Pinpoint the cell where the given text exists, returning its (X, Y) midpoint coordinate. 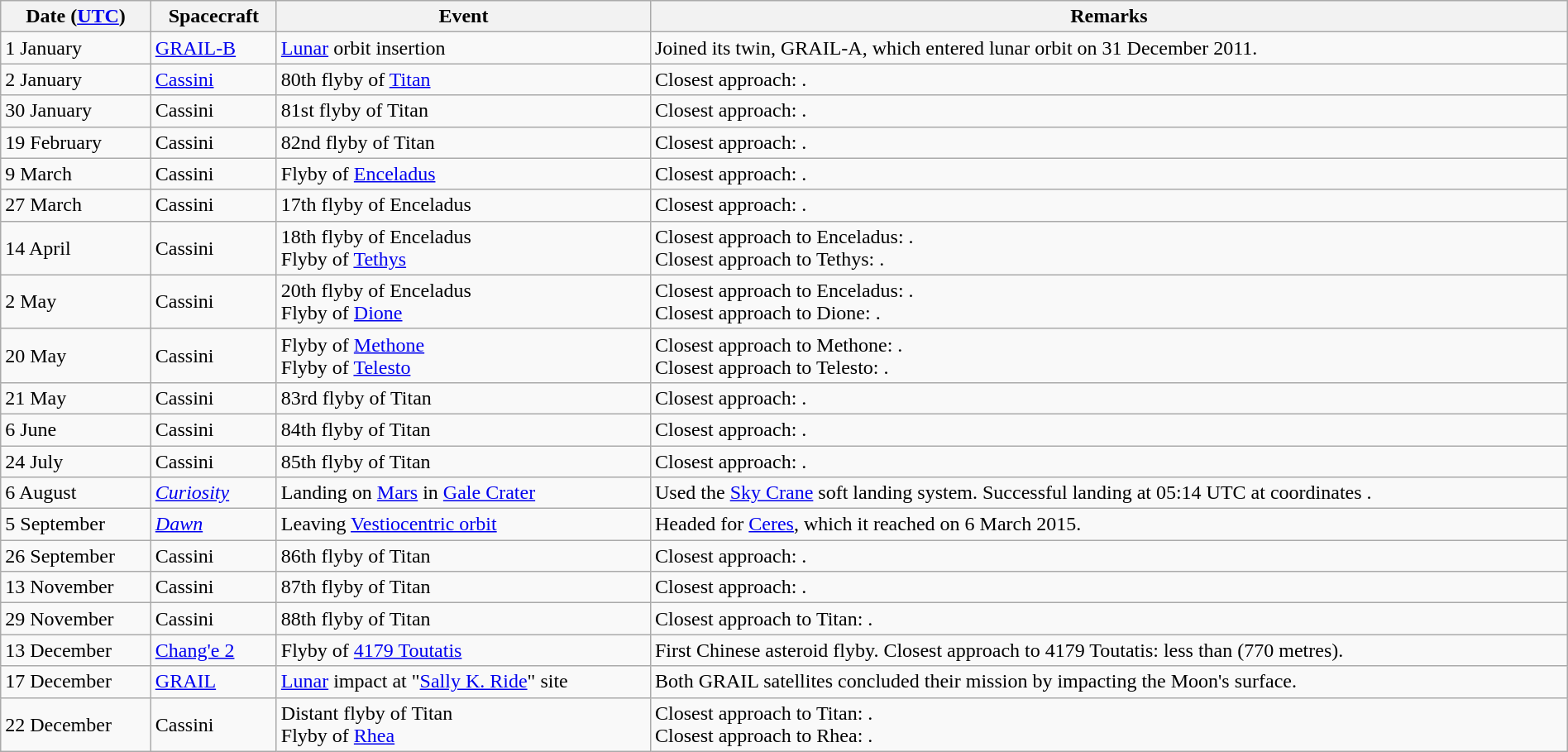
17 December (76, 682)
GRAIL-B (213, 48)
84th flyby of Titan (463, 429)
1 January (76, 48)
80th flyby of Titan (463, 79)
Curiosity (213, 493)
6 August (76, 493)
14 April (76, 248)
5 September (76, 524)
87th flyby of Titan (463, 587)
Joined its twin, GRAIL-A, which entered lunar orbit on 31 December 2011. (1108, 48)
13 December (76, 650)
21 May (76, 398)
Leaving Vestiocentric orbit (463, 524)
Headed for Ceres, which it reached on 6 March 2015. (1108, 524)
20th flyby of EnceladusFlyby of Dione (463, 301)
26 September (76, 556)
17th flyby of Enceladus (463, 205)
30 January (76, 111)
First Chinese asteroid flyby. Closest approach to 4179 Toutatis: less than (770 metres). (1108, 650)
22 December (76, 725)
Remarks (1108, 17)
Distant flyby of TitanFlyby of Rhea (463, 725)
27 March (76, 205)
85th flyby of Titan (463, 461)
2 January (76, 79)
2 May (76, 301)
9 March (76, 174)
18th flyby of EnceladusFlyby of Tethys (463, 248)
GRAIL (213, 682)
Spacecraft (213, 17)
86th flyby of Titan (463, 556)
81st flyby of Titan (463, 111)
Lunar orbit insertion (463, 48)
Dawn (213, 524)
Landing on Mars in Gale Crater (463, 493)
Event (463, 17)
13 November (76, 587)
24 July (76, 461)
Closest approach to Titan: . (1108, 619)
Chang'e 2 (213, 650)
Closest approach to Enceladus: .Closest approach to Dione: . (1108, 301)
19 February (76, 142)
29 November (76, 619)
Date (UTC) (76, 17)
Both GRAIL satellites concluded their mission by impacting the Moon's surface. (1108, 682)
Closest approach to Enceladus: .Closest approach to Tethys: . (1108, 248)
Flyby of Enceladus (463, 174)
88th flyby of Titan (463, 619)
83rd flyby of Titan (463, 398)
Closest approach to Titan: .Closest approach to Rhea: . (1108, 725)
Flyby of MethoneFlyby of Telesto (463, 356)
Flyby of 4179 Toutatis (463, 650)
Used the Sky Crane soft landing system. Successful landing at 05:14 UTC at coordinates . (1108, 493)
82nd flyby of Titan (463, 142)
Lunar impact at "Sally K. Ride" site (463, 682)
Closest approach to Methone: .Closest approach to Telesto: . (1108, 356)
6 June (76, 429)
20 May (76, 356)
